For the text-containing cell, return its midpoint in (X, Y) coordinate format. 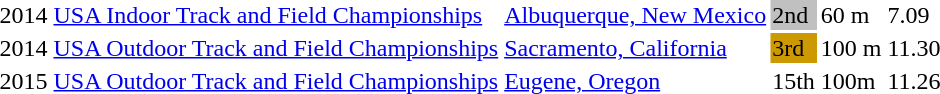
60 m (851, 15)
USA Indoor Track and Field Championships (276, 15)
3rd (794, 48)
USA Outdoor Track and Field Championships (276, 48)
100 m (851, 48)
2nd (794, 15)
Albuquerque, New Mexico (636, 15)
Sacramento, California (636, 48)
